For the text-containing cell, return its midpoint in [x, y] coordinate format. 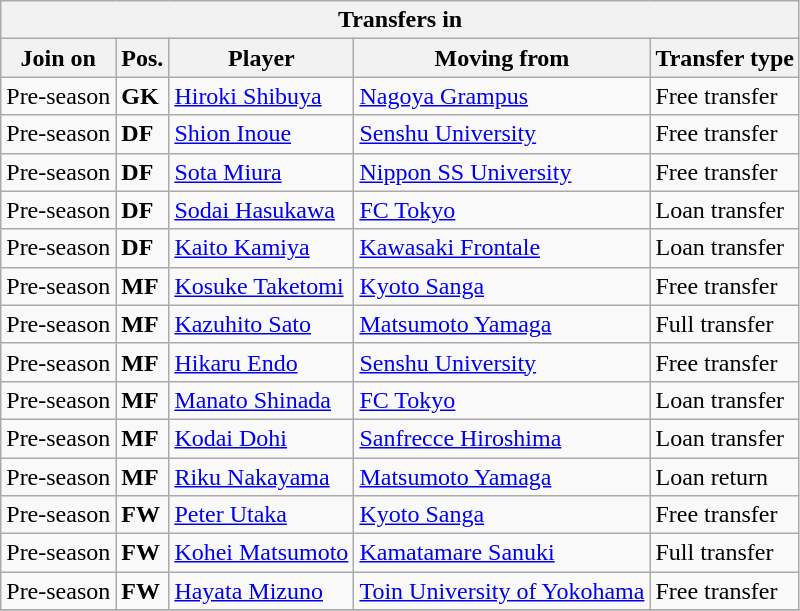
Kawasaki Frontale [502, 248]
Hayata Mizuno [262, 591]
Sodai Hasukawa [262, 210]
Player [262, 58]
Sota Miura [262, 172]
Transfers in [400, 20]
Hikaru Endo [262, 362]
Shion Inoue [262, 134]
Kodai Dohi [262, 438]
Riku Nakayama [262, 477]
Kazuhito Sato [262, 324]
Kohei Matsumoto [262, 553]
Sanfrecce Hiroshima [502, 438]
Kamatamare Sanuki [502, 553]
GK [142, 96]
Hiroki Shibuya [262, 96]
Pos. [142, 58]
Transfer type [724, 58]
Moving from [502, 58]
Peter Utaka [262, 515]
Nagoya Grampus [502, 96]
Toin University of Yokohama [502, 591]
Kosuke Taketomi [262, 286]
Manato Shinada [262, 400]
Kaito Kamiya [262, 248]
Nippon SS University [502, 172]
Loan return [724, 477]
Join on [58, 58]
